Return (X, Y) of the center of cell containing provided text 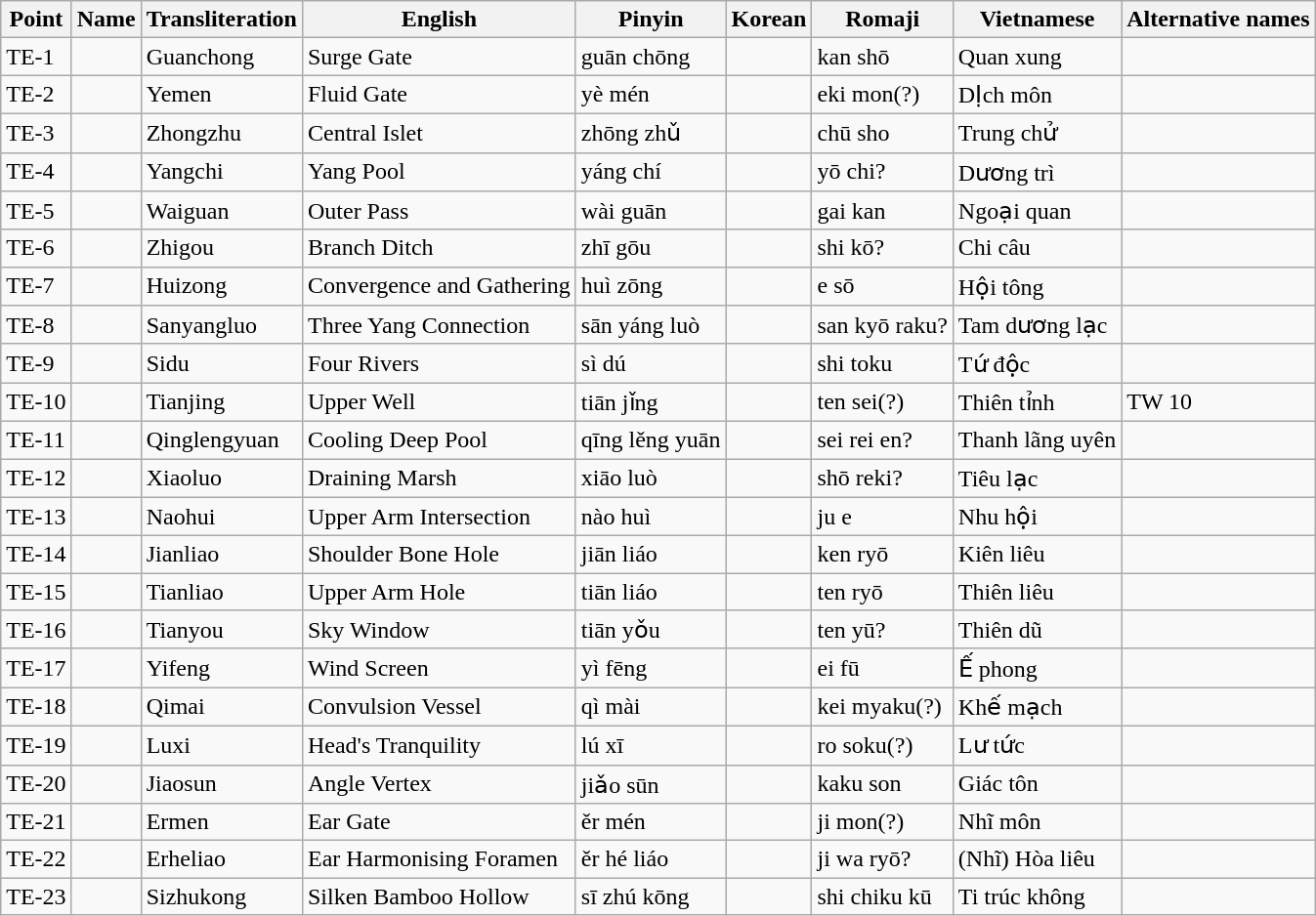
TE-19 (36, 745)
Surge Gate (439, 57)
Sky Window (439, 630)
Quan xung (1037, 57)
Vietnamese (1037, 20)
TE-1 (36, 57)
Tứ độc (1037, 363)
Xiaoluo (221, 479)
TE-9 (36, 363)
Outer Pass (439, 211)
zhī gōu (651, 248)
Name (106, 20)
Nhĩ môn (1037, 822)
Upper Arm Hole (439, 592)
Lư tức (1037, 745)
kan shō (882, 57)
Sizhukong (221, 896)
TE-7 (36, 286)
kaku son (882, 784)
Alternative names (1218, 20)
ěr hé liáo (651, 859)
yè mén (651, 95)
Zhongzhu (221, 133)
Yemen (221, 95)
Angle Vertex (439, 784)
sān yáng luò (651, 325)
Point (36, 20)
ju e (882, 517)
Jianliao (221, 555)
TE-22 (36, 859)
san kyō raku? (882, 325)
sī zhú kōng (651, 896)
TE-21 (36, 822)
Hội tông (1037, 286)
Four Rivers (439, 363)
sei rei en? (882, 439)
Erheliao (221, 859)
ro soku(?) (882, 745)
Transliteration (221, 20)
Upper Arm Intersection (439, 517)
Trung chử (1037, 133)
nào huì (651, 517)
Yangchi (221, 172)
yáng chí (651, 172)
ten yū? (882, 630)
Convulsion Vessel (439, 707)
Ear Gate (439, 822)
guān chōng (651, 57)
TE-15 (36, 592)
Shoulder Bone Hole (439, 555)
TW 10 (1218, 402)
lú xī (651, 745)
Zhigou (221, 248)
TE-10 (36, 402)
Head's Tranquility (439, 745)
TE-20 (36, 784)
Convergence and Gathering (439, 286)
Qimai (221, 707)
Thiên tỉnh (1037, 402)
Korean (769, 20)
English (439, 20)
Wind Screen (439, 668)
Branch Ditch (439, 248)
Giác tôn (1037, 784)
Cooling Deep Pool (439, 439)
shi toku (882, 363)
Tianyou (221, 630)
chū sho (882, 133)
Guanchong (221, 57)
tiān jǐng (651, 402)
TE-13 (36, 517)
ji wa ryō? (882, 859)
Naohui (221, 517)
TE-16 (36, 630)
TE-17 (36, 668)
ken ryō (882, 555)
TE-11 (36, 439)
TE-14 (36, 555)
huì zōng (651, 286)
gai kan (882, 211)
shi kō? (882, 248)
TE-6 (36, 248)
TE-18 (36, 707)
TE-12 (36, 479)
Fluid Gate (439, 95)
eki mon(?) (882, 95)
qì mài (651, 707)
Three Yang Connection (439, 325)
Qinglengyuan (221, 439)
e sō (882, 286)
TE-8 (36, 325)
TE-3 (36, 133)
shi chiku kū (882, 896)
ten sei(?) (882, 402)
jiǎo sūn (651, 784)
Ngoại quan (1037, 211)
yō chi? (882, 172)
yì fēng (651, 668)
Thiên liêu (1037, 592)
jiān liáo (651, 555)
TE-5 (36, 211)
Nhu hội (1037, 517)
Tiêu lạc (1037, 479)
Thiên dũ (1037, 630)
Draining Marsh (439, 479)
Thanh lãng uyên (1037, 439)
TE-2 (36, 95)
Pinyin (651, 20)
xiāo luò (651, 479)
qīng lěng yuān (651, 439)
Tianliao (221, 592)
Silken Bamboo Hollow (439, 896)
shō reki? (882, 479)
ěr mén (651, 822)
ten ryō (882, 592)
Yang Pool (439, 172)
Ti trúc không (1037, 896)
Ermen (221, 822)
Romaji (882, 20)
TE-4 (36, 172)
Sidu (221, 363)
Central Islet (439, 133)
Kiên liêu (1037, 555)
Yifeng (221, 668)
Ear Harmonising Foramen (439, 859)
ji mon(?) (882, 822)
TE-23 (36, 896)
DỊch môn (1037, 95)
wài guān (651, 211)
Upper Well (439, 402)
Jiaosun (221, 784)
Sanyangluo (221, 325)
tiān liáo (651, 592)
tiān yǒu (651, 630)
Tam dương lạc (1037, 325)
Luxi (221, 745)
Tianjing (221, 402)
Khế mạch (1037, 707)
Ế phong (1037, 668)
ei fū (882, 668)
Huizong (221, 286)
Waiguan (221, 211)
(Nhĩ) Hòa liêu (1037, 859)
Chi câu (1037, 248)
sì dú (651, 363)
zhōng zhǔ (651, 133)
kei myaku(?) (882, 707)
Dương trì (1037, 172)
